From the cell containing the given text, extract its center point as (x, y) coordinate. 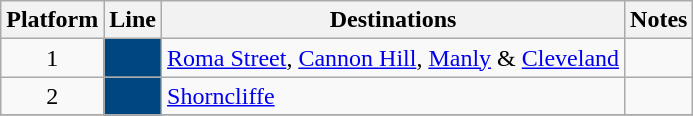
Line (133, 20)
Destinations (394, 20)
2 (52, 96)
1 (52, 58)
Platform (52, 20)
Shorncliffe (394, 96)
Roma Street, Cannon Hill, Manly & Cleveland (394, 58)
Notes (659, 20)
